Capture the cell that displays the provided text and extract its [x, y] central coordinate. 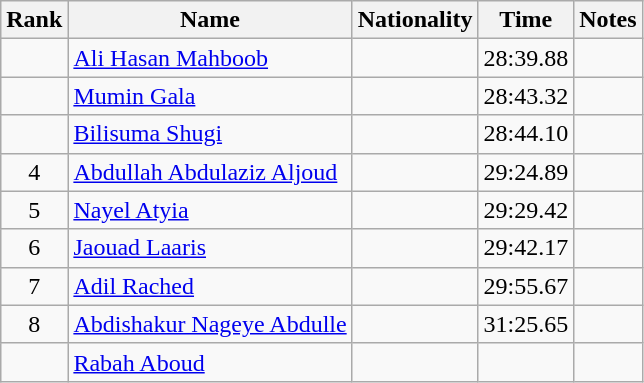
Mumin Gala [210, 96]
31:25.65 [526, 324]
7 [34, 286]
Name [210, 20]
Jaouad Laaris [210, 248]
29:55.67 [526, 286]
4 [34, 172]
28:39.88 [526, 58]
Adil Rached [210, 286]
Abdishakur Nageye Abdulle [210, 324]
29:24.89 [526, 172]
6 [34, 248]
5 [34, 210]
Rank [34, 20]
Bilisuma Shugi [210, 134]
28:44.10 [526, 134]
29:42.17 [526, 248]
8 [34, 324]
Ali Hasan Mahboob [210, 58]
Rabah Aboud [210, 362]
Abdullah Abdulaziz Aljoud [210, 172]
28:43.32 [526, 96]
Notes [608, 20]
Nayel Atyia [210, 210]
29:29.42 [526, 210]
Time [526, 20]
Nationality [415, 20]
